Detect which cell encompasses the target text, then output its [X, Y] center coordinate. 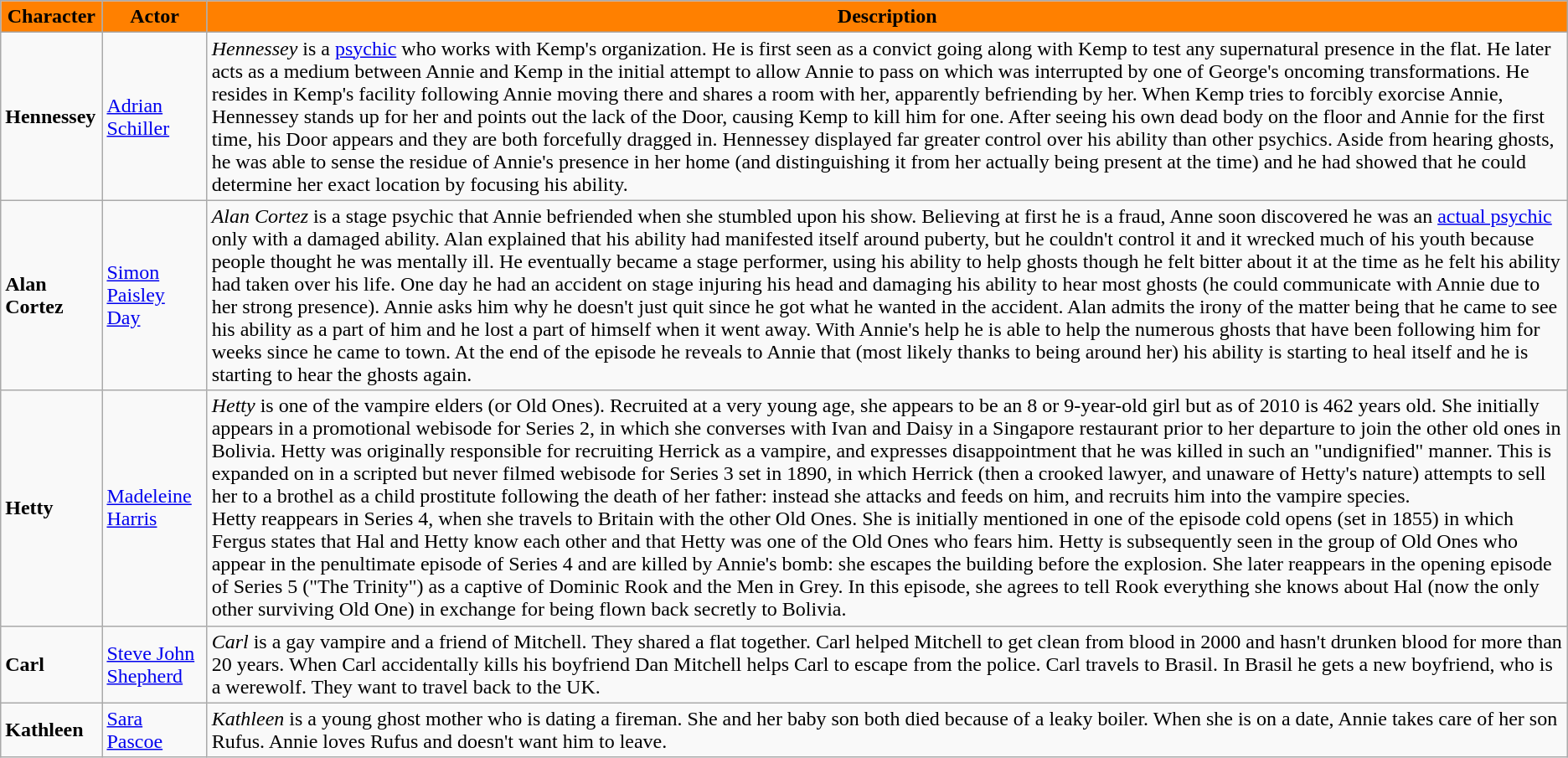
Alan Cortez [52, 295]
Adrian Schiller [154, 116]
Description [887, 17]
Simon Paisley Day [154, 295]
Madeleine Harris [154, 508]
Sara Pascoe [154, 730]
Carl [52, 664]
Character [52, 17]
Steve John Shepherd [154, 664]
Kathleen [52, 730]
Hennessey [52, 116]
Actor [154, 17]
Hetty [52, 508]
